Return [X, Y] of the center of cell containing provided text 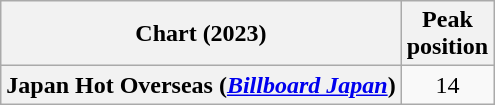
Chart (2023) [201, 34]
Peakposition [447, 34]
Japan Hot Overseas (Billboard Japan) [201, 85]
14 [447, 85]
